Locate the cell with the specified text and output its [X, Y] center coordinate. 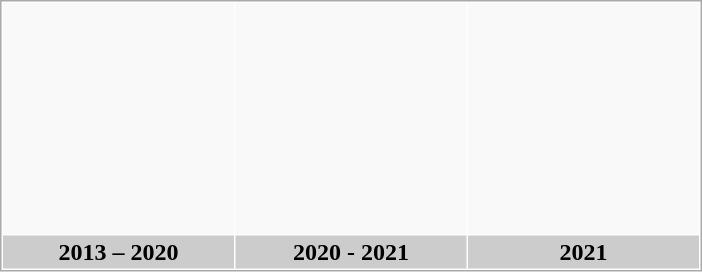
2021 [584, 252]
2013 – 2020 [118, 252]
2020 - 2021 [352, 252]
